Pinpoint the cell where the given text exists, returning its (X, Y) midpoint coordinate. 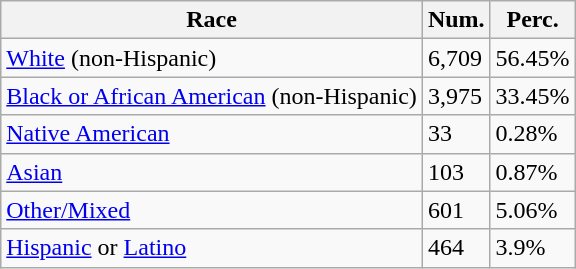
56.45% (532, 58)
Other/Mixed (212, 210)
464 (456, 248)
Black or African American (non-Hispanic) (212, 96)
3,975 (456, 96)
0.87% (532, 172)
6,709 (456, 58)
3.9% (532, 248)
White (non-Hispanic) (212, 58)
Native American (212, 134)
Asian (212, 172)
Hispanic or Latino (212, 248)
Race (212, 20)
0.28% (532, 134)
33.45% (532, 96)
Perc. (532, 20)
33 (456, 134)
103 (456, 172)
5.06% (532, 210)
601 (456, 210)
Num. (456, 20)
